Search for the cell housing the specified text and yield its [X, Y] center coordinate. 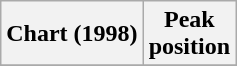
Chart (1998) [72, 34]
Peakposition [189, 34]
